Return (X, Y) of the center of cell containing provided text 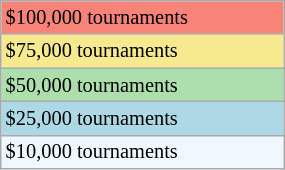
$50,000 tournaments (142, 85)
$10,000 tournaments (142, 152)
$100,000 tournaments (142, 17)
$25,000 tournaments (142, 118)
$75,000 tournaments (142, 51)
